For the text-containing cell, return its midpoint in [x, y] coordinate format. 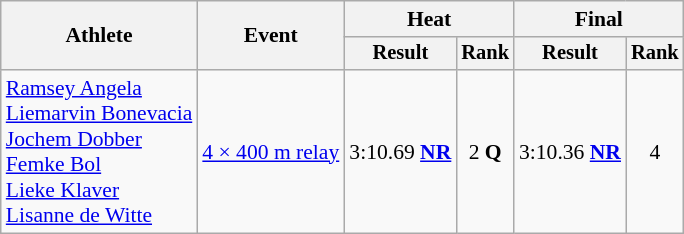
Final [599, 19]
4 × 400 m relay [270, 152]
2 Q [485, 152]
Athlete [100, 36]
Heat [429, 19]
Ramsey AngelaLiemarvin BonevaciaJochem DobberFemke BolLieke KlaverLisanne de Witte [100, 152]
3:10.69 NR [400, 152]
Event [270, 36]
3:10.36 NR [570, 152]
4 [655, 152]
